Detect which cell encompasses the target text, then output its [x, y] center coordinate. 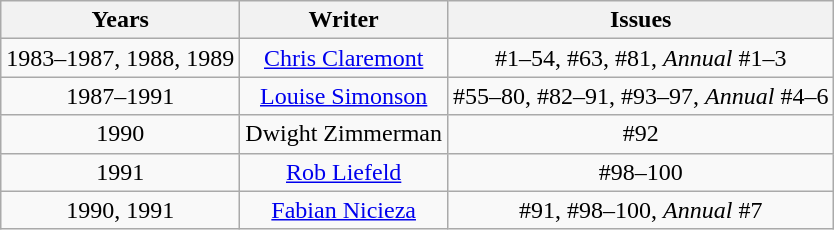
1987–1991 [120, 96]
1991 [120, 172]
Writer [344, 20]
#1–54, #63, #81, Annual #1–3 [641, 58]
Years [120, 20]
Louise Simonson [344, 96]
1990 [120, 134]
Rob Liefeld [344, 172]
1983–1987, 1988, 1989 [120, 58]
#91, #98–100, Annual #7 [641, 210]
Issues [641, 20]
#55–80, #82–91, #93–97, Annual #4–6 [641, 96]
#92 [641, 134]
Dwight Zimmerman [344, 134]
Fabian Nicieza [344, 210]
1990, 1991 [120, 210]
Chris Claremont [344, 58]
#98–100 [641, 172]
